Determine the (X, Y) coordinate at the center of the cell enclosing the given text.  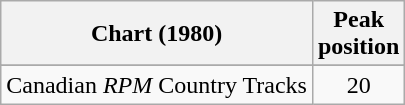
Peakposition (358, 34)
20 (358, 85)
Chart (1980) (157, 34)
Canadian RPM Country Tracks (157, 85)
